Output the [X, Y] coordinate of the center of the cell containing the given text.  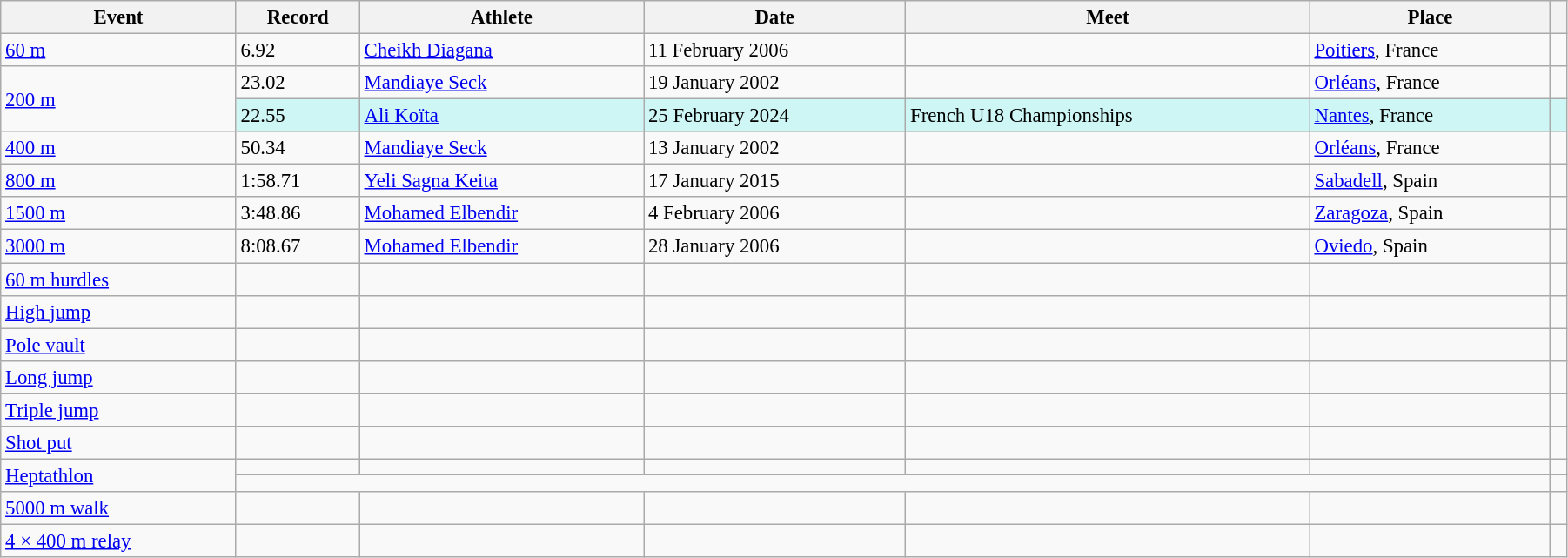
Place [1431, 17]
Pole vault [118, 345]
Heptathlon [118, 475]
Yeli Sagna Keita [501, 181]
60 m [118, 50]
11 February 2006 [774, 50]
1:58.71 [298, 181]
6.92 [298, 50]
High jump [118, 312]
Meet [1108, 17]
13 January 2002 [774, 148]
3:48.86 [298, 213]
Athlete [501, 17]
60 m hurdles [118, 279]
Oviedo, Spain [1431, 246]
17 January 2015 [774, 181]
Nantes, France [1431, 116]
Sabadell, Spain [1431, 181]
Event [118, 17]
200 m [118, 99]
5000 m walk [118, 508]
Record [298, 17]
19 January 2002 [774, 83]
1500 m [118, 213]
400 m [118, 148]
Cheikh Diagana [501, 50]
Zaragoza, Spain [1431, 213]
4 February 2006 [774, 213]
Ali Koïta [501, 116]
Shot put [118, 443]
Poitiers, France [1431, 50]
3000 m [118, 246]
Triple jump [118, 410]
4 × 400 m relay [118, 541]
Long jump [118, 377]
23.02 [298, 83]
Date [774, 17]
8:08.67 [298, 246]
French U18 Championships [1108, 116]
28 January 2006 [774, 246]
50.34 [298, 148]
800 m [118, 181]
25 February 2024 [774, 116]
22.55 [298, 116]
